Extract the [X, Y] coordinate from the center of the cell holding the provided text.  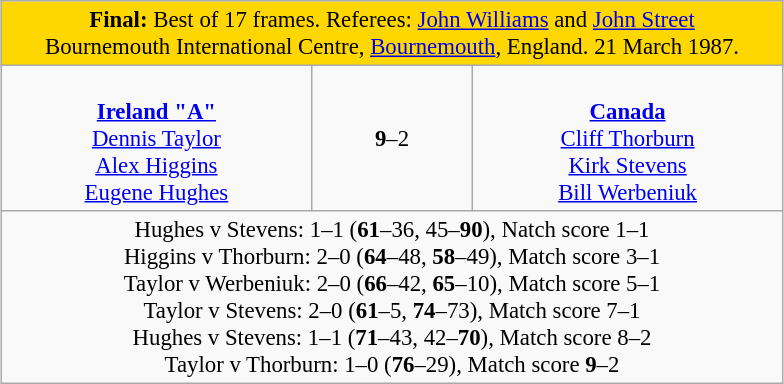
Final: Best of 17 frames. Referees: John Williams and John Street Bournemouth International Centre, Bournemouth, England. 21 March 1987. [392, 34]
9–2 [392, 139]
Ireland "A" Dennis TaylorAlex HigginsEugene Hughes [156, 139]
Canada Cliff ThorburnKirk StevensBill Werbeniuk [628, 139]
